Pinpoint the cell where the given text exists, returning its (x, y) midpoint coordinate. 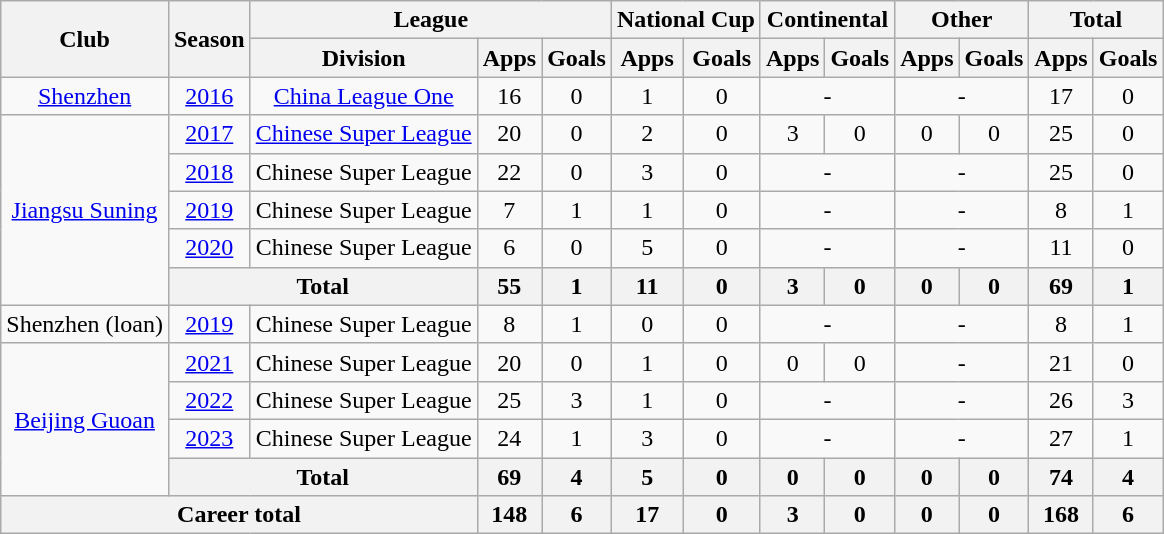
Beijing Guoan (85, 419)
55 (509, 286)
League (430, 20)
Season (209, 39)
2 (647, 134)
Division (364, 58)
Career total (239, 515)
21 (1061, 362)
22 (509, 172)
China League One (364, 96)
27 (1061, 438)
Jiangsu Suning (85, 210)
2018 (209, 172)
Club (85, 39)
7 (509, 210)
Continental (827, 20)
National Cup (686, 20)
Shenzhen (85, 96)
24 (509, 438)
2021 (209, 362)
2020 (209, 248)
148 (509, 515)
2022 (209, 400)
74 (1061, 477)
2016 (209, 96)
2023 (209, 438)
26 (1061, 400)
16 (509, 96)
Other (962, 20)
Shenzhen (loan) (85, 324)
168 (1061, 515)
2017 (209, 134)
